Scan for the cell matching the given text and deliver its [x, y] coordinate at center. 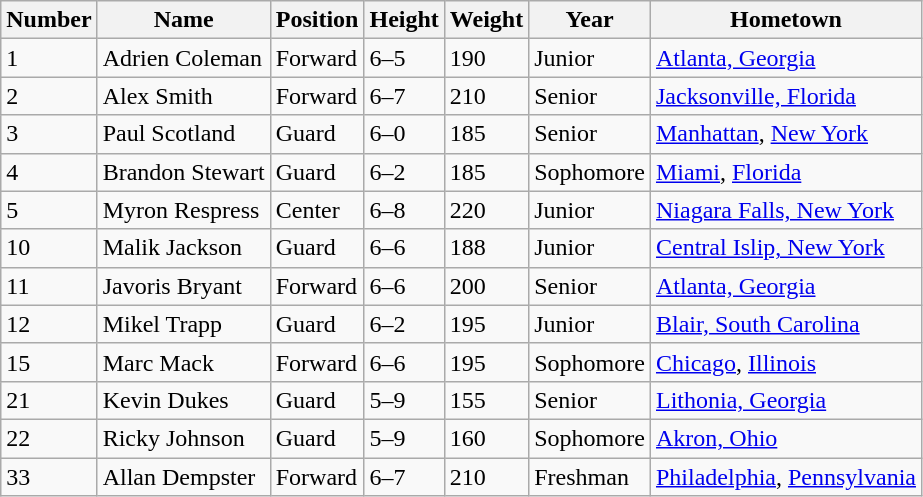
12 [49, 324]
Central Islip, New York [786, 248]
6–0 [404, 134]
Javoris Bryant [184, 286]
Position [317, 20]
Allan Dempster [184, 477]
200 [486, 286]
Malik Jackson [184, 248]
Jacksonville, Florida [786, 96]
22 [49, 438]
160 [486, 438]
Brandon Stewart [184, 172]
33 [49, 477]
Alex Smith [184, 96]
3 [49, 134]
Miami, Florida [786, 172]
Niagara Falls, New York [786, 210]
5 [49, 210]
Mikel Trapp [184, 324]
Manhattan, New York [786, 134]
Chicago, Illinois [786, 362]
Kevin Dukes [184, 400]
Marc Mack [184, 362]
Number [49, 20]
Year [590, 20]
Lithonia, Georgia [786, 400]
21 [49, 400]
Paul Scotland [184, 134]
Adrien Coleman [184, 58]
Height [404, 20]
220 [486, 210]
Akron, Ohio [786, 438]
190 [486, 58]
4 [49, 172]
Center [317, 210]
Philadelphia, Pennsylvania [786, 477]
Hometown [786, 20]
Name [184, 20]
11 [49, 286]
Freshman [590, 477]
Ricky Johnson [184, 438]
Myron Respress [184, 210]
155 [486, 400]
188 [486, 248]
15 [49, 362]
Weight [486, 20]
6–5 [404, 58]
1 [49, 58]
10 [49, 248]
Blair, South Carolina [786, 324]
2 [49, 96]
6–8 [404, 210]
